Extract the [x, y] coordinate from the center of the cell holding the provided text.  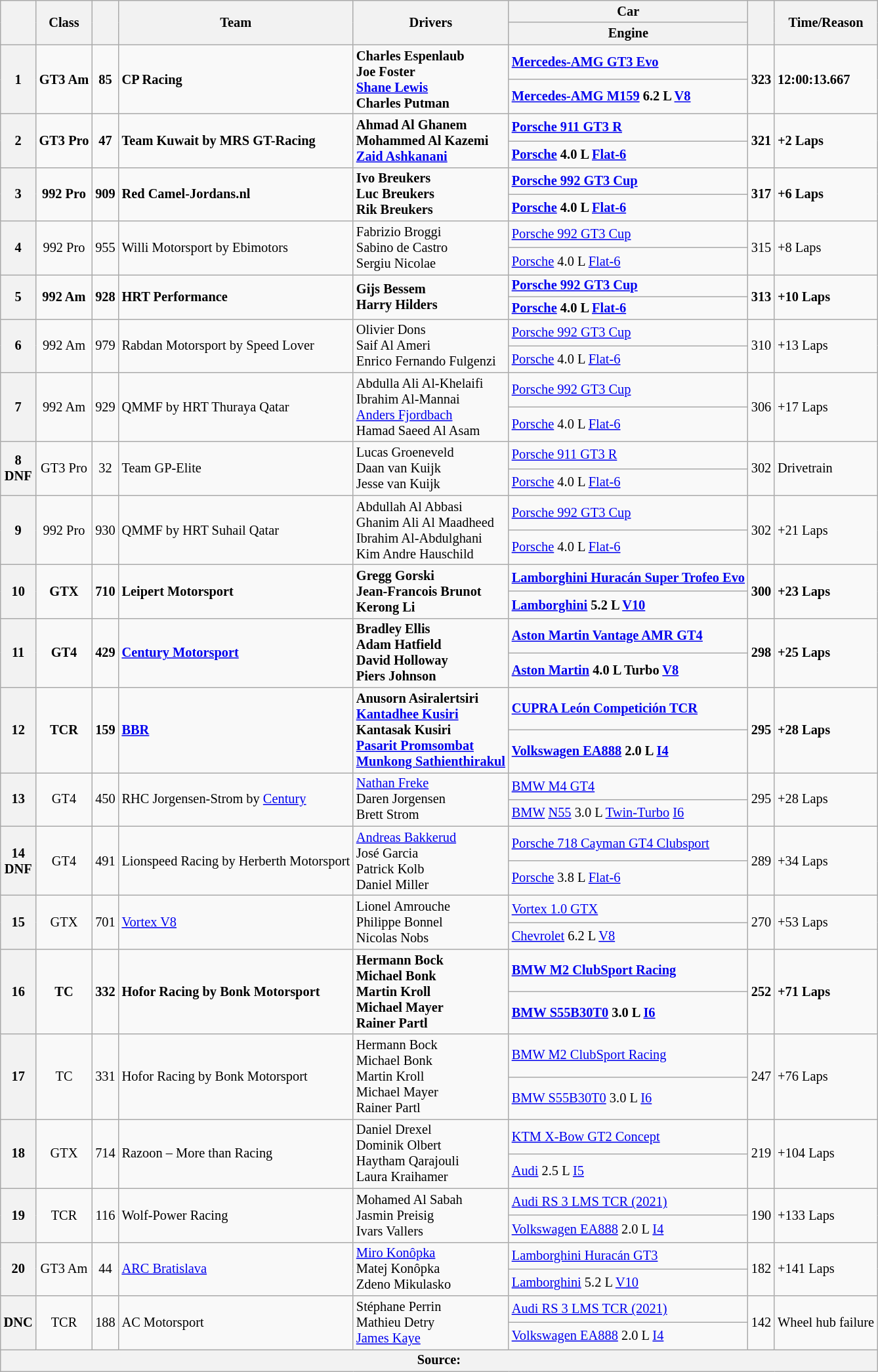
Team GP-Elite [236, 468]
Gregg Gorski Jean-Francois Brunot Kerong Li [430, 591]
RHC Jorgensen-Strom by Century [236, 799]
Willi Motorsport by Ebimotors [236, 248]
11 [18, 653]
+34 Laps [826, 861]
930 [105, 530]
315 [761, 248]
247 [761, 1077]
Aston Martin 4.0 L Turbo V8 [629, 671]
Lionel Amrouche Philippe Bonnel Nicolas Nobs [430, 922]
+13 Laps [826, 346]
Miro Konôpka Matej Konôpka Zdeno Mikulasko [430, 1269]
BMW M4 GT4 [629, 786]
3 [18, 194]
AC Motorsport [236, 1322]
252 [761, 991]
323 [761, 79]
HRT Performance [236, 297]
270 [761, 922]
85 [105, 79]
300 [761, 591]
190 [761, 1215]
159 [105, 730]
Lamborghini Huracán GT3 [629, 1256]
Team [236, 22]
701 [105, 922]
Fabrizio Broggi Sabino de Castro Sergiu Nicolae [430, 248]
116 [105, 1215]
+25 Laps [826, 653]
Engine [629, 33]
BMW N55 3.0 L Twin-Turbo I6 [629, 812]
Mercedes-AMG GT3 Evo [629, 62]
Charles Espenlaub Joe Foster Shane Lewis Charles Putman [430, 79]
Lucas Groeneveld Daan van Kuijk Jesse van Kuijk [430, 468]
+6 Laps [826, 194]
Car [629, 11]
QMMF by HRT Suhail Qatar [236, 530]
955 [105, 248]
714 [105, 1154]
CUPRA León Competición TCR [629, 709]
Time/Reason [826, 22]
8DNF [18, 468]
Mohamed Al Sabah Jasmin Preisig Ivars Vallers [430, 1215]
1 [18, 79]
15 [18, 922]
Class [64, 22]
188 [105, 1322]
Bradley Ellis Adam Hatfield David Holloway Piers Johnson [430, 653]
Olivier Dons Saif Al Ameri Enrico Fernando Fulgenzi [430, 346]
Team Kuwait by MRS GT-Racing [236, 140]
Vortex 1.0 GTX [629, 908]
18 [18, 1154]
Red Camel-Jordans.nl [236, 194]
KTM X-Bow GT2 Concept [629, 1136]
10 [18, 591]
332 [105, 991]
491 [105, 861]
710 [105, 591]
4 [18, 248]
44 [105, 1269]
BBR [236, 730]
Ivo Breukers Luc Breukers Rik Breukers [430, 194]
6 [18, 346]
Porsche 718 Cayman GT4 Clubsport [629, 844]
Wolf-Power Racing [236, 1215]
+104 Laps [826, 1154]
Gijs Bessem Harry Hilders [430, 297]
47 [105, 140]
Porsche 3.8 L Flat-6 [629, 878]
Rabdan Motorsport by Speed Lover [236, 346]
Aston Martin Vantage AMR GT4 [629, 635]
Anusorn Asiralertsiri Kantadhee Kusiri Kantasak Kusiri Pasarit Promsombat Munkong Sathienthirakul [430, 730]
306 [761, 407]
Mercedes-AMG M159 6.2 L V8 [629, 96]
928 [105, 297]
219 [761, 1154]
429 [105, 653]
19 [18, 1215]
289 [761, 861]
12:00:13.667 [826, 79]
Vortex V8 [236, 922]
13 [18, 799]
Wheel hub failure [826, 1322]
Leipert Motorsport [236, 591]
Abdulla Ali Al-Khelaifi Ibrahim Al-Mannai Anders Fjordbach Hamad Saeed Al Asam [430, 407]
909 [105, 194]
+8 Laps [826, 248]
CP Racing [236, 79]
Ahmad Al Ghanem Mohammed Al Kazemi Zaid Ashkanani [430, 140]
14DNF [18, 861]
Abdullah Al Abbasi Ghanim Ali Al Maadheed Ibrahim Al-Abdulghani Kim Andre Hauschild [430, 530]
Century Motorsport [236, 653]
Drivers [430, 22]
+53 Laps [826, 922]
321 [761, 140]
331 [105, 1077]
317 [761, 194]
20 [18, 1269]
32 [105, 468]
Audi 2.5 L I5 [629, 1171]
QMMF by HRT Thuraya Qatar [236, 407]
+10 Laps [826, 297]
+23 Laps [826, 591]
Lionspeed Racing by Herberth Motorsport [236, 861]
7 [18, 407]
Daniel Drexel Dominik Olbert Haytham Qarajouli Laura Kraihamer [430, 1154]
Nathan Freke Daren Jorgensen Brett Strom [430, 799]
Drivetrain [826, 468]
+2 Laps [826, 140]
Andreas Bakkerud José Garcia Patrick Kolb Daniel Miller [430, 861]
9 [18, 530]
+21 Laps [826, 530]
182 [761, 1269]
+133 Laps [826, 1215]
Chevrolet 6.2 L V8 [629, 936]
Razoon – More than Racing [236, 1154]
ARC Bratislava [236, 1269]
310 [761, 346]
2 [18, 140]
929 [105, 407]
+141 Laps [826, 1269]
Stéphane Perrin Mathieu Detry James Kaye [430, 1322]
Lamborghini Huracán Super Trofeo Evo [629, 577]
+76 Laps [826, 1077]
313 [761, 297]
17 [18, 1077]
16 [18, 991]
979 [105, 346]
12 [18, 730]
DNC [18, 1322]
298 [761, 653]
450 [105, 799]
5 [18, 297]
142 [761, 1322]
+71 Laps [826, 991]
+17 Laps [826, 407]
Source: [439, 1360]
